Extract the [x, y] coordinate from the center of the cell holding the provided text.  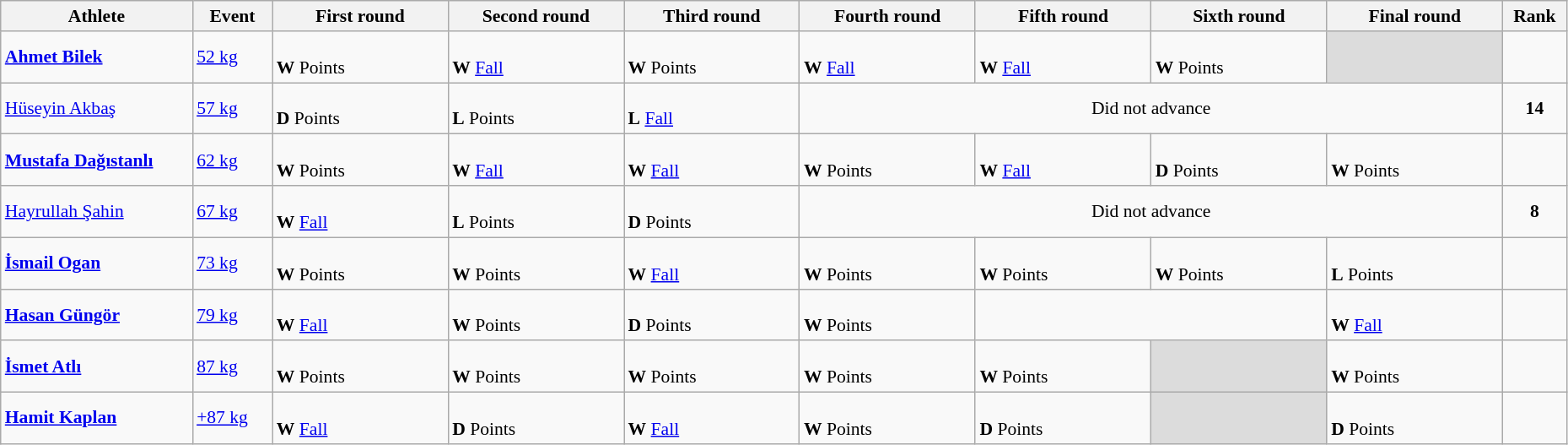
İsmet Atlı [96, 366]
Final round [1414, 16]
L Fall [712, 108]
14 [1534, 108]
Third round [712, 16]
Hasan Güngör [96, 314]
İsmail Ogan [96, 263]
Rank [1534, 16]
87 kg [233, 366]
Hayrullah Şahin [96, 211]
First round [360, 16]
Sixth round [1239, 16]
Fourth round [887, 16]
79 kg [233, 314]
Ahmet Bilek [96, 57]
73 kg [233, 263]
Hamit Kaplan [96, 419]
57 kg [233, 108]
Athlete [96, 16]
Mustafa Dağıstanlı [96, 160]
67 kg [233, 211]
52 kg [233, 57]
Hüseyin Akbaş [96, 108]
8 [1534, 211]
Fifth round [1063, 16]
+87 kg [233, 419]
Event [233, 16]
62 kg [233, 160]
Second round [536, 16]
